Detect which cell encompasses the target text, then output its (x, y) center coordinate. 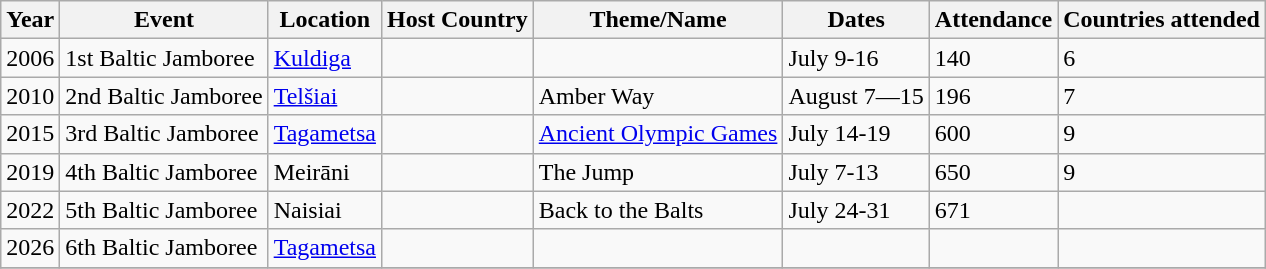
5th Baltic Jamboree (164, 210)
2022 (30, 210)
7 (1162, 96)
August 7—15 (856, 96)
July 7-13 (856, 172)
July 9-16 (856, 58)
1st Baltic Jamboree (164, 58)
July 14-19 (856, 134)
6 (1162, 58)
July 24-31 (856, 210)
Naisiai (324, 210)
4th Baltic Jamboree (164, 172)
Countries attended (1162, 20)
600 (993, 134)
650 (993, 172)
Location (324, 20)
Event (164, 20)
671 (993, 210)
196 (993, 96)
2nd Baltic Jamboree (164, 96)
2015 (30, 134)
Attendance (993, 20)
Kuldiga (324, 58)
Meirāni (324, 172)
Amber Way (658, 96)
140 (993, 58)
2010 (30, 96)
Theme/Name (658, 20)
2026 (30, 248)
6th Baltic Jamboree (164, 248)
Year (30, 20)
2019 (30, 172)
Host Country (457, 20)
3rd Baltic Jamboree (164, 134)
Dates (856, 20)
Ancient Olympic Games (658, 134)
Telšiai (324, 96)
2006 (30, 58)
The Jump (658, 172)
Back to the Balts (658, 210)
